Identify which cell holds the provided text, then report its (x, y) central coordinate. 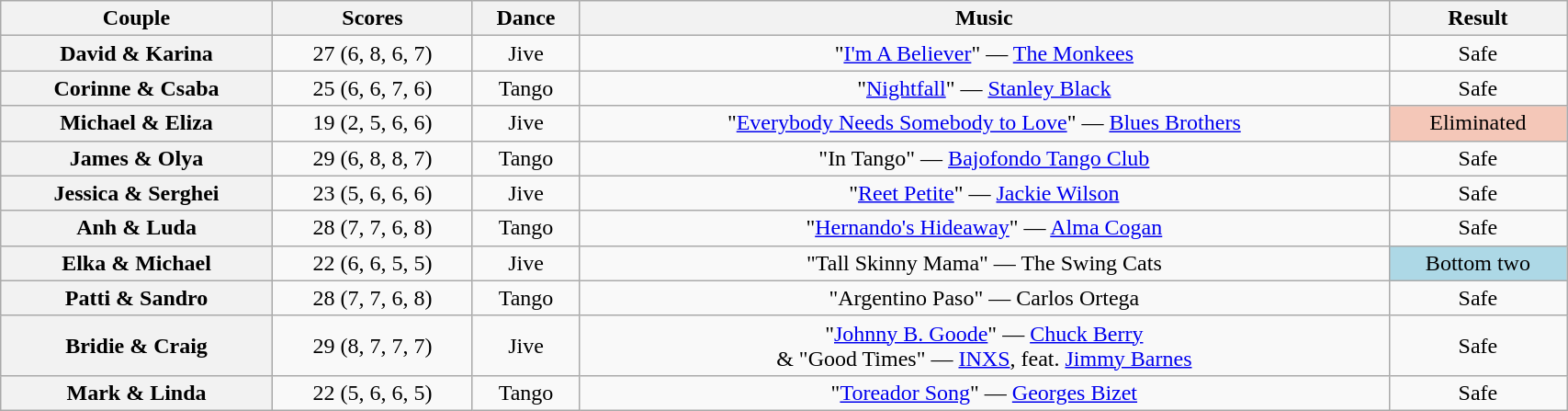
Anh & Luda (137, 228)
Couple (137, 18)
Corinne & Csaba (137, 88)
Scores (372, 18)
29 (8, 7, 7, 7) (372, 346)
Mark & Linda (137, 393)
Elka & Michael (137, 263)
"Tall Skinny Mama" — The Swing Cats (985, 263)
Jessica & Serghei (137, 193)
22 (5, 6, 6, 5) (372, 393)
Patti & Sandro (137, 298)
29 (6, 8, 8, 7) (372, 158)
David & Karina (137, 53)
Eliminated (1478, 123)
19 (2, 5, 6, 6) (372, 123)
"Reet Petite" — Jackie Wilson (985, 193)
"Nightfall" — Stanley Black (985, 88)
"Hernando's Hideaway" — Alma Cogan (985, 228)
James & Olya (137, 158)
27 (6, 8, 6, 7) (372, 53)
"Everybody Needs Somebody to Love" — Blues Brothers (985, 123)
Result (1478, 18)
Music (985, 18)
Bridie & Craig (137, 346)
"Johnny B. Goode" — Chuck Berry& "Good Times" — INXS, feat. Jimmy Barnes (985, 346)
Bottom two (1478, 263)
Michael & Eliza (137, 123)
23 (5, 6, 6, 6) (372, 193)
"Toreador Song" — Georges Bizet (985, 393)
25 (6, 6, 7, 6) (372, 88)
"Argentino Paso" ― Carlos Ortega (985, 298)
22 (6, 6, 5, 5) (372, 263)
"In Tango" — Bajofondo Tango Club (985, 158)
Dance (525, 18)
"I'm A Believer" — The Monkees (985, 53)
